Identify which cell holds the provided text, then report its [X, Y] central coordinate. 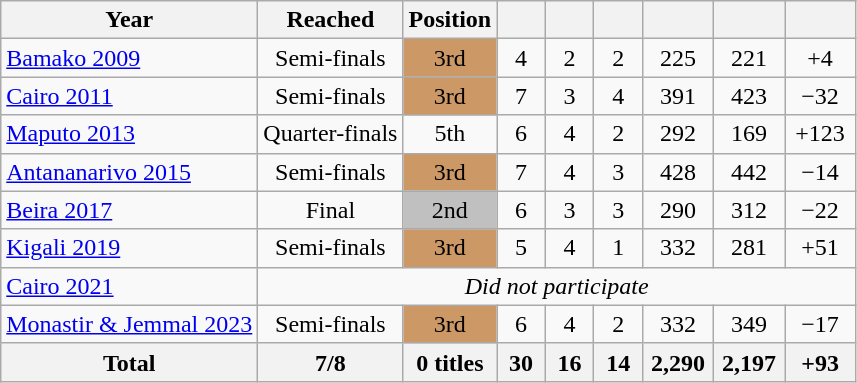
+51 [820, 248]
30 [522, 362]
349 [748, 324]
−17 [820, 324]
292 [678, 134]
Cairo 2011 [130, 96]
Final [330, 210]
442 [748, 172]
Bamako 2009 [130, 58]
Antananarivo 2015 [130, 172]
169 [748, 134]
−14 [820, 172]
Position [450, 20]
0 titles [450, 362]
Cairo 2021 [130, 286]
Did not participate [557, 286]
−22 [820, 210]
14 [618, 362]
Reached [330, 20]
Beira 2017 [130, 210]
Year [130, 20]
+93 [820, 362]
391 [678, 96]
16 [570, 362]
5th [450, 134]
Maputo 2013 [130, 134]
−32 [820, 96]
1 [618, 248]
428 [678, 172]
281 [748, 248]
Kigali 2019 [130, 248]
2nd [450, 210]
2,290 [678, 362]
2,197 [748, 362]
+4 [820, 58]
7/8 [330, 362]
312 [748, 210]
5 [522, 248]
221 [748, 58]
290 [678, 210]
423 [748, 96]
+123 [820, 134]
Total [130, 362]
Monastir & Jemmal 2023 [130, 324]
Quarter-finals [330, 134]
225 [678, 58]
